Identify which cell holds the provided text, then report its [x, y] central coordinate. 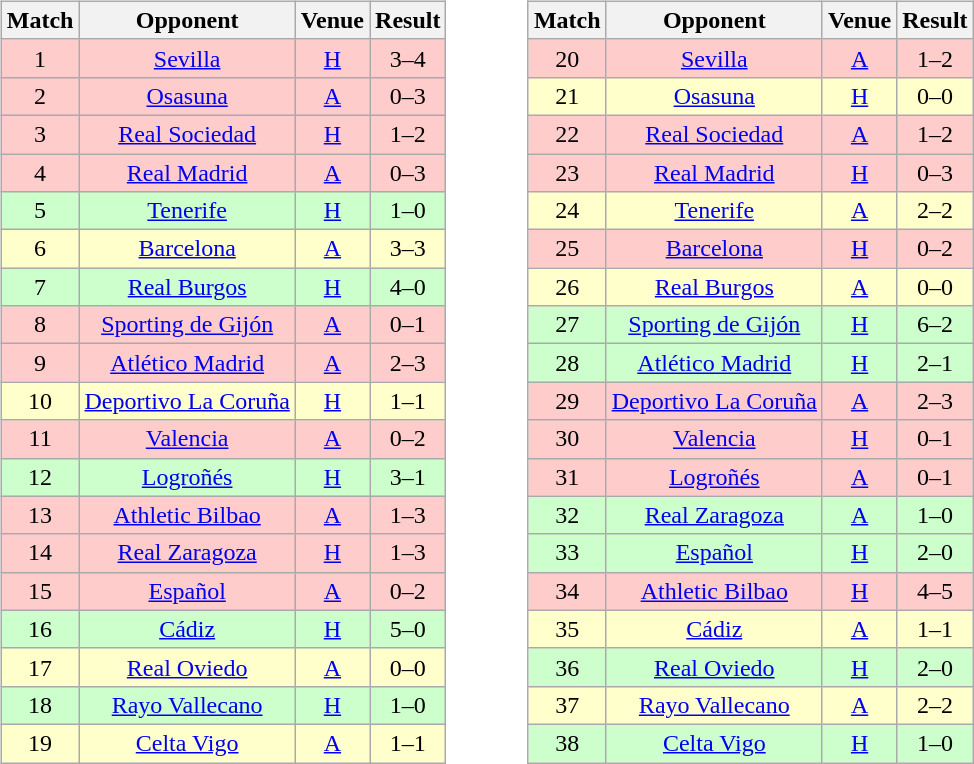
32 [567, 515]
4 [40, 173]
28 [567, 363]
17 [40, 667]
36 [567, 667]
12 [40, 477]
3–4 [408, 58]
3–1 [408, 477]
19 [40, 743]
34 [567, 591]
7 [40, 287]
1 [40, 58]
26 [567, 287]
3–3 [408, 249]
13 [40, 515]
10 [40, 401]
31 [567, 477]
2 [40, 96]
38 [567, 743]
21 [567, 96]
5–0 [408, 629]
22 [567, 134]
24 [567, 211]
25 [567, 249]
5 [40, 211]
33 [567, 553]
6–2 [935, 325]
4–5 [935, 591]
2–1 [935, 363]
29 [567, 401]
23 [567, 173]
20 [567, 58]
35 [567, 629]
6 [40, 249]
4–0 [408, 287]
9 [40, 363]
37 [567, 705]
27 [567, 325]
18 [40, 705]
3 [40, 134]
11 [40, 439]
14 [40, 553]
16 [40, 629]
8 [40, 325]
15 [40, 591]
30 [567, 439]
